Output the [x, y] coordinate of the center of the cell containing the given text.  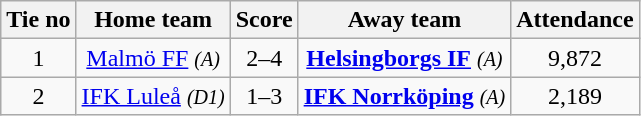
IFK Norrköping (A) [404, 96]
Home team [153, 20]
2,189 [575, 96]
Helsingborgs IF (A) [404, 58]
Away team [404, 20]
2 [38, 96]
Malmö FF (A) [153, 58]
Score [264, 20]
9,872 [575, 58]
1–3 [264, 96]
1 [38, 58]
Attendance [575, 20]
Tie no [38, 20]
2–4 [264, 58]
IFK Luleå (D1) [153, 96]
